Locate the cell with the specified text and output its [X, Y] center coordinate. 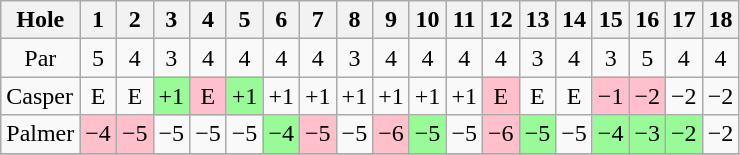
−3 [648, 134]
15 [610, 20]
10 [428, 20]
−1 [610, 96]
Casper [40, 96]
16 [648, 20]
9 [392, 20]
11 [464, 20]
8 [354, 20]
6 [282, 20]
12 [502, 20]
13 [538, 20]
17 [684, 20]
7 [318, 20]
1 [98, 20]
2 [134, 20]
14 [574, 20]
Par [40, 58]
18 [720, 20]
Hole [40, 20]
Palmer [40, 134]
